Scan for the cell matching the given text and deliver its (x, y) coordinate at center. 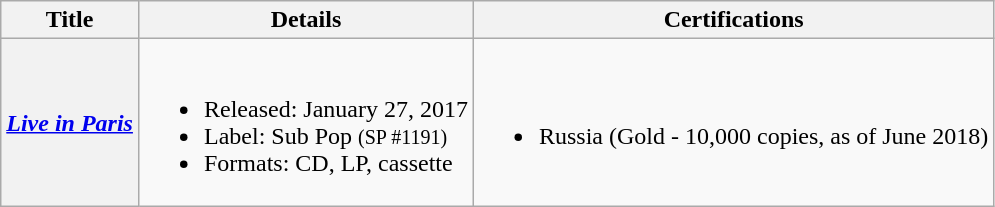
Released: January 27, 2017Label: Sub Pop (SP #1191)Formats: CD, LP, cassette (306, 122)
Details (306, 20)
Title (70, 20)
Certifications (733, 20)
Live in Paris (70, 122)
Russia (Gold - 10,000 copies, as of June 2018) (733, 122)
